Detect which cell encompasses the target text, then output its [x, y] center coordinate. 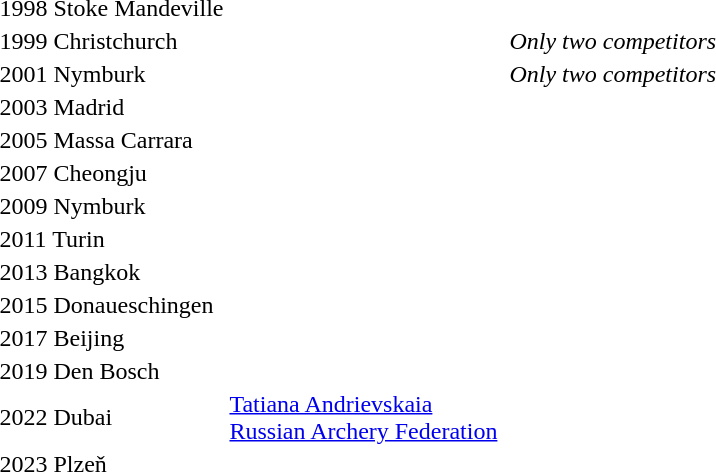
Tatiana AndrievskaiaRussian Archery Federation [364, 418]
